Return the (x, y) coordinate for the center point of the cell that contains the specified text.  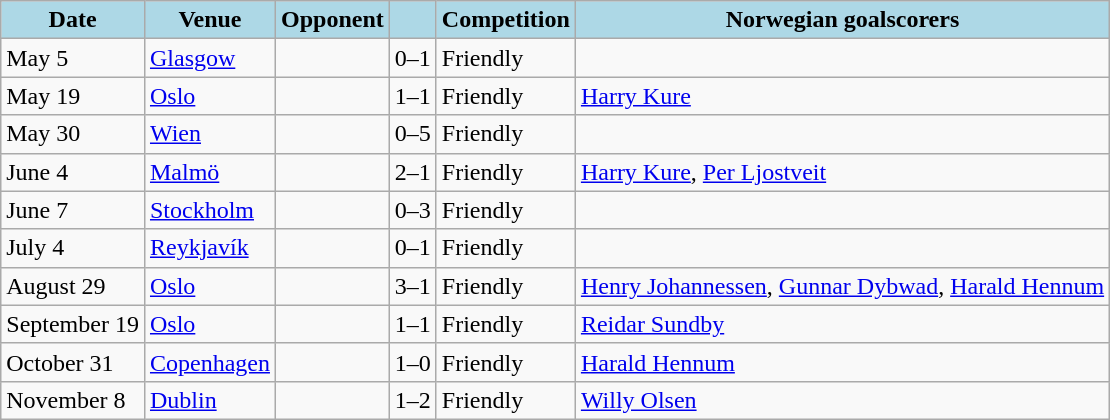
Dublin (210, 400)
September 19 (73, 324)
Wien (210, 134)
3–1 (412, 286)
0–3 (412, 210)
Harry Kure, Per Ljostveit (842, 172)
Glasgow (210, 58)
Harald Hennum (842, 362)
1–2 (412, 400)
Harry Kure (842, 96)
Venue (210, 20)
May 5 (73, 58)
Henry Johannessen, Gunnar Dybwad, Harald Hennum (842, 286)
2–1 (412, 172)
0–5 (412, 134)
Reidar Sundby (842, 324)
Willy Olsen (842, 400)
May 19 (73, 96)
1–0 (412, 362)
Stockholm (210, 210)
Opponent (332, 20)
June 7 (73, 210)
Malmö (210, 172)
Norwegian goalscorers (842, 20)
June 4 (73, 172)
Reykjavík (210, 248)
July 4 (73, 248)
October 31 (73, 362)
November 8 (73, 400)
May 30 (73, 134)
Competition (506, 20)
August 29 (73, 286)
Date (73, 20)
Copenhagen (210, 362)
